Determine the [x, y] coordinate at the center of the cell enclosing the given text.  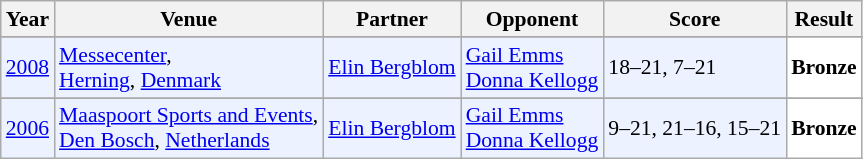
Maaspoort Sports and Events,Den Bosch, Netherlands [188, 128]
Result [824, 19]
Year [28, 19]
9–21, 21–16, 15–21 [694, 128]
Score [694, 19]
2008 [28, 68]
Venue [188, 19]
Opponent [532, 19]
18–21, 7–21 [694, 68]
Messecenter,Herning, Denmark [188, 68]
2006 [28, 128]
Partner [392, 19]
